Return [x, y] of the center of cell containing provided text 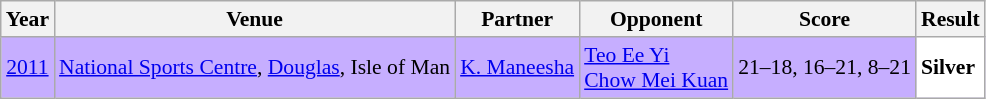
Opponent [656, 19]
21–18, 16–21, 8–21 [824, 68]
Score [824, 19]
Silver [950, 68]
2011 [28, 68]
National Sports Centre, Douglas, Isle of Man [254, 68]
Partner [517, 19]
Venue [254, 19]
Teo Ee Yi Chow Mei Kuan [656, 68]
K. Maneesha [517, 68]
Result [950, 19]
Year [28, 19]
